Capture the cell that displays the provided text and extract its (x, y) central coordinate. 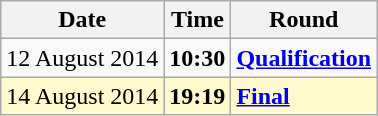
Date (82, 20)
19:19 (198, 96)
Time (198, 20)
10:30 (198, 58)
Round (304, 20)
12 August 2014 (82, 58)
14 August 2014 (82, 96)
Qualification (304, 58)
Final (304, 96)
